Identify which cell holds the provided text, then report its (X, Y) central coordinate. 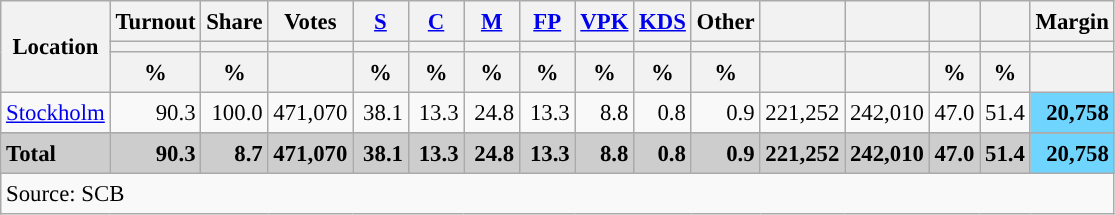
Other (726, 22)
100.0 (234, 114)
Total (56, 154)
8.7 (234, 154)
C (436, 22)
S (381, 22)
KDS (662, 22)
Turnout (156, 22)
Votes (310, 22)
FP (547, 22)
Stockholm (56, 114)
VPK (604, 22)
Share (234, 22)
Margin (1072, 22)
Source: SCB (558, 194)
Location (56, 47)
M (492, 22)
